Return the [X, Y] coordinate for the center point of the cell that contains the specified text.  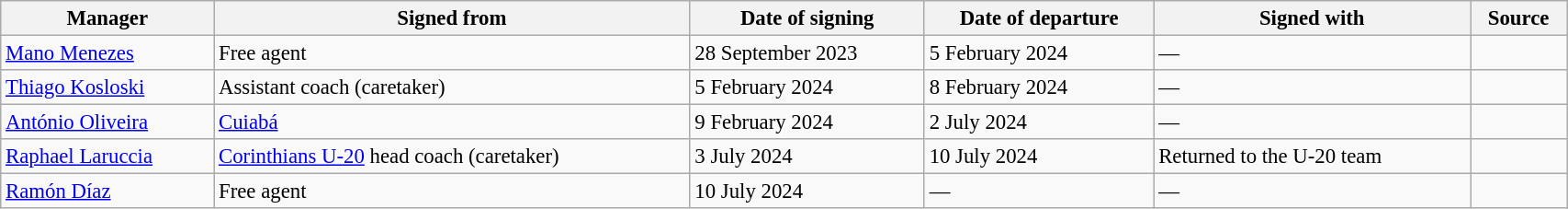
Cuiabá [452, 122]
Signed with [1312, 18]
Mano Menezes [107, 53]
Date of departure [1039, 18]
Signed from [452, 18]
Raphael Laruccia [107, 157]
Date of signing [807, 18]
8 February 2024 [1039, 87]
Ramón Díaz [107, 192]
Source [1519, 18]
Assistant coach (caretaker) [452, 87]
Returned to the U-20 team [1312, 157]
3 July 2024 [807, 157]
Corinthians U-20 head coach (caretaker) [452, 157]
Manager [107, 18]
2 July 2024 [1039, 122]
28 September 2023 [807, 53]
9 February 2024 [807, 122]
Thiago Kosloski [107, 87]
António Oliveira [107, 122]
